Detect which cell encompasses the target text, then output its (X, Y) center coordinate. 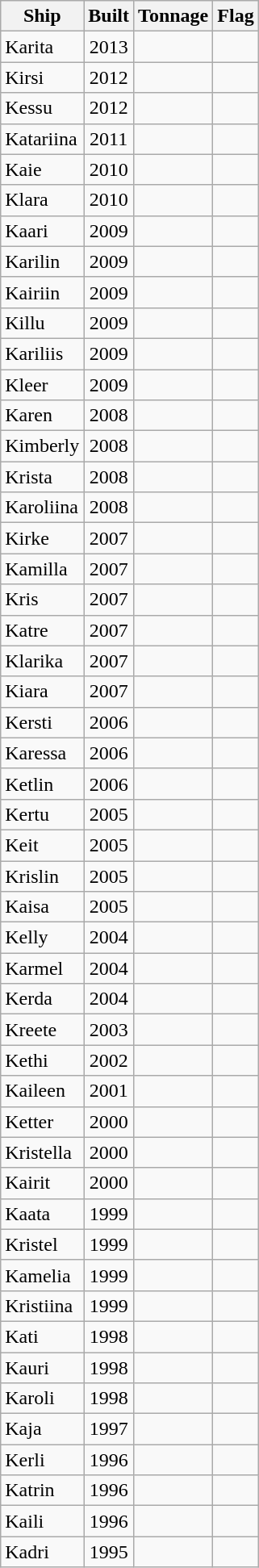
Kati (42, 1336)
Kelly (42, 938)
Kreete (42, 1030)
Krista (42, 477)
Tonnage (173, 16)
Karita (42, 47)
Kristella (42, 1152)
Kristel (42, 1244)
Kirke (42, 538)
Killu (42, 323)
Kertu (42, 814)
Ketter (42, 1122)
2001 (109, 1091)
Kamilla (42, 569)
1997 (109, 1429)
Kessu (42, 108)
Kaari (42, 231)
Kaja (42, 1429)
Kaileen (42, 1091)
Kaata (42, 1214)
Flag (236, 16)
1995 (109, 1552)
Ship (42, 16)
Karilin (42, 261)
Krislin (42, 876)
Kadri (42, 1552)
Kirsi (42, 77)
2013 (109, 47)
Kariliis (42, 353)
2003 (109, 1030)
Karoli (42, 1399)
Kris (42, 600)
Built (109, 16)
Karoliina (42, 508)
Klarika (42, 661)
Kairit (42, 1183)
Kersti (42, 722)
Ketlin (42, 784)
Keit (42, 845)
Kiara (42, 692)
Kimberly (42, 446)
Katrin (42, 1491)
Kamelia (42, 1275)
Katariina (42, 139)
Kleer (42, 385)
Kerli (42, 1460)
2011 (109, 139)
Klara (42, 200)
Kairiin (42, 292)
Katre (42, 630)
Karessa (42, 753)
Kethi (42, 1060)
2002 (109, 1060)
Kristiina (42, 1306)
Kaisa (42, 907)
Karen (42, 416)
Kauri (42, 1368)
Kaili (42, 1521)
Kerda (42, 999)
Karmel (42, 968)
Kaie (42, 169)
